Find where the given text appears and provide that cell's center as [x, y] coordinate. 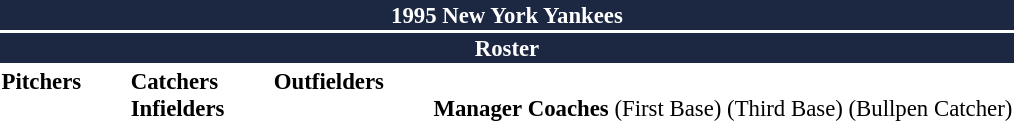
1995 New York Yankees [507, 15]
Roster [507, 48]
